Locate the cell with the specified text and output its (x, y) center coordinate. 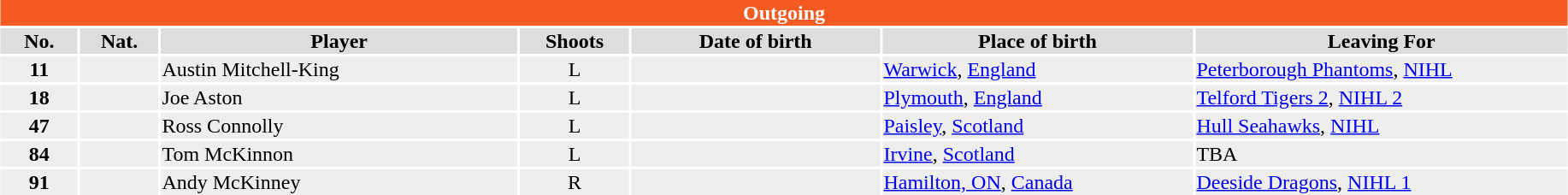
Joe Aston (339, 97)
Outgoing (783, 13)
Player (339, 41)
Paisley, Scotland (1038, 126)
Andy McKinney (339, 182)
18 (39, 97)
Place of birth (1038, 41)
Hamilton, ON, Canada (1038, 182)
No. (39, 41)
R (575, 182)
Plymouth, England (1038, 97)
84 (39, 154)
Austin Mitchell-King (339, 69)
Nat. (120, 41)
Date of birth (755, 41)
47 (39, 126)
TBA (1382, 154)
Ross Connolly (339, 126)
Leaving For (1382, 41)
Shoots (575, 41)
Warwick, England (1038, 69)
91 (39, 182)
11 (39, 69)
Irvine, Scotland (1038, 154)
Deeside Dragons, NIHL 1 (1382, 182)
Peterborough Phantoms, NIHL (1382, 69)
Tom McKinnon (339, 154)
Telford Tigers 2, NIHL 2 (1382, 97)
Hull Seahawks, NIHL (1382, 126)
